Search for the cell housing the specified text and yield its [x, y] center coordinate. 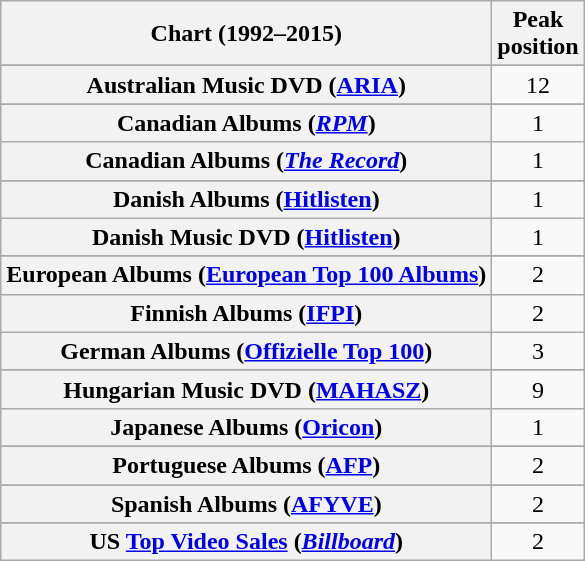
Danish Albums (Hitlisten) [246, 199]
3 [538, 351]
Japanese Albums (Oricon) [246, 427]
9 [538, 389]
Danish Music DVD (Hitlisten) [246, 237]
Hungarian Music DVD (MAHASZ) [246, 389]
12 [538, 85]
European Albums (European Top 100 Albums) [246, 275]
German Albums (Offizielle Top 100) [246, 351]
Peakposition [538, 34]
Spanish Albums (AFYVE) [246, 503]
Canadian Albums (RPM) [246, 123]
Canadian Albums (The Record) [246, 161]
Finnish Albums (IFPI) [246, 313]
Chart (1992–2015) [246, 34]
Portuguese Albums (AFP) [246, 465]
Australian Music DVD (ARIA) [246, 85]
US Top Video Sales (Billboard) [246, 542]
